From the cell containing the given text, extract its center point as (X, Y) coordinate. 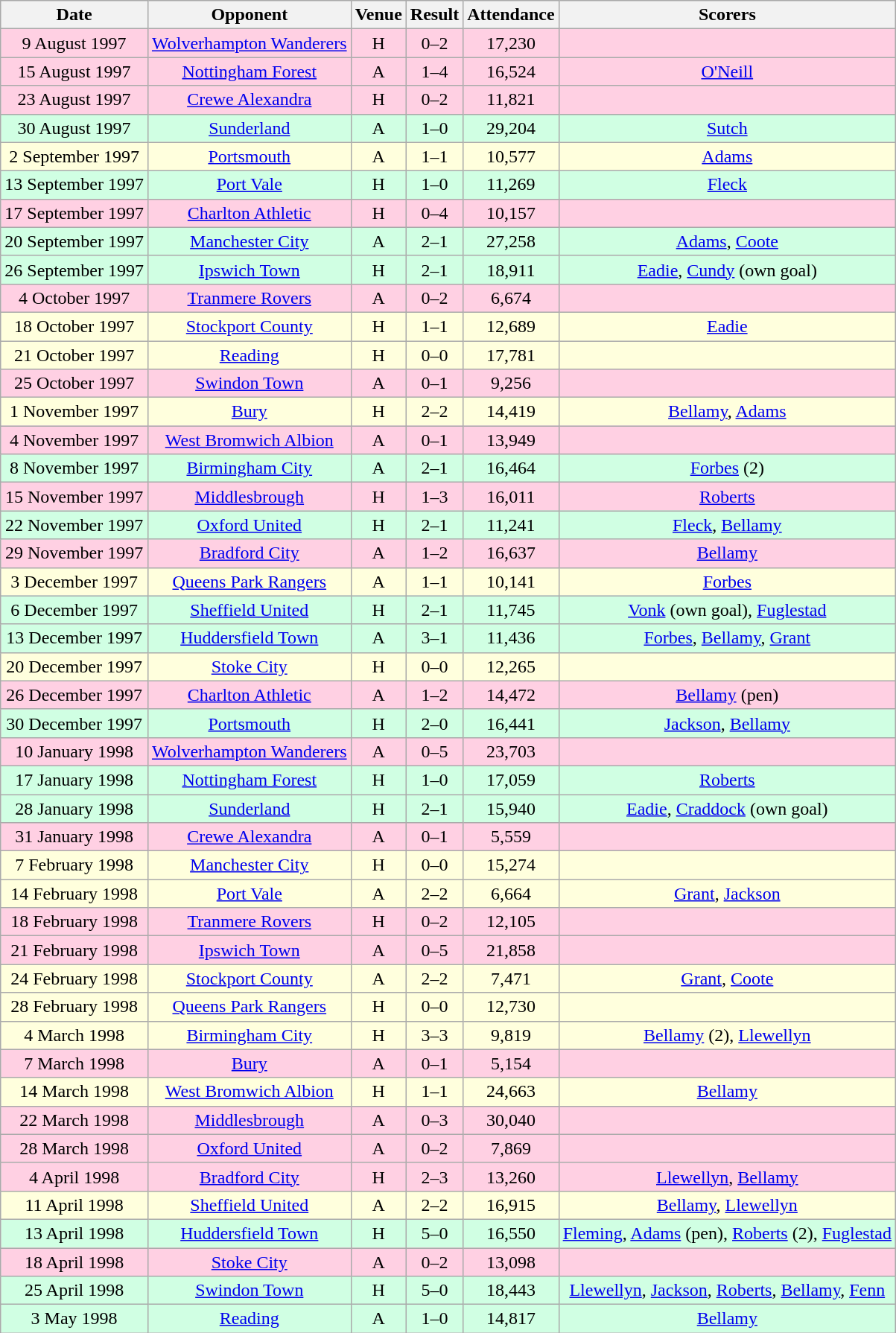
Sutch (727, 128)
30 December 1997 (74, 723)
Vonk (own goal), Fuglestad (727, 610)
Jackson, Bellamy (727, 723)
17,230 (511, 43)
5,559 (511, 837)
3–3 (434, 1035)
Llewellyn, Jackson, Roberts, Bellamy, Fenn (727, 1291)
14,472 (511, 695)
12,105 (511, 922)
0–3 (434, 1120)
17,059 (511, 780)
15 November 1997 (74, 497)
16,011 (511, 497)
6 December 1997 (74, 610)
8 November 1997 (74, 468)
Eadie, Cundy (own goal) (727, 270)
13 April 1998 (74, 1233)
10,141 (511, 582)
1 November 1997 (74, 412)
9 August 1997 (74, 43)
4 November 1997 (74, 440)
Scorers (727, 15)
12,689 (511, 326)
11 April 1998 (74, 1205)
Forbes (2) (727, 468)
1–4 (434, 71)
10,577 (511, 156)
4 April 1998 (74, 1177)
Fleming, Adams (pen), Roberts (2), Fuglestad (727, 1233)
12,730 (511, 1007)
4 October 1997 (74, 298)
21 October 1997 (74, 355)
28 February 1998 (74, 1007)
17 September 1997 (74, 213)
5,154 (511, 1063)
15,940 (511, 808)
24,663 (511, 1092)
15,274 (511, 865)
13 September 1997 (74, 185)
7,471 (511, 979)
20 September 1997 (74, 241)
Bellamy, Adams (727, 412)
Bellamy (2), Llewellyn (727, 1035)
30 August 1997 (74, 128)
21 February 1998 (74, 950)
O'Neill (727, 71)
Adams, Coote (727, 241)
11,241 (511, 525)
11,745 (511, 610)
16,637 (511, 553)
27,258 (511, 241)
7 February 1998 (74, 865)
29 November 1997 (74, 553)
Grant, Coote (727, 979)
18 February 1998 (74, 922)
28 January 1998 (74, 808)
18,911 (511, 270)
17,781 (511, 355)
Opponent (249, 15)
Result (434, 15)
17 January 1998 (74, 780)
9,256 (511, 384)
13,098 (511, 1262)
9,819 (511, 1035)
23 August 1997 (74, 100)
11,269 (511, 185)
Forbes (727, 582)
7,869 (511, 1148)
18,443 (511, 1291)
2–0 (434, 723)
28 March 1998 (74, 1148)
Bellamy, Llewellyn (727, 1205)
13 December 1997 (74, 638)
25 October 1997 (74, 384)
20 December 1997 (74, 666)
31 January 1998 (74, 837)
22 November 1997 (74, 525)
Eadie, Craddock (own goal) (727, 808)
6,674 (511, 298)
25 April 1998 (74, 1291)
Adams (727, 156)
16,550 (511, 1233)
12,265 (511, 666)
2–3 (434, 1177)
Venue (378, 15)
6,664 (511, 894)
Eadie (727, 326)
16,441 (511, 723)
21,858 (511, 950)
14 February 1998 (74, 894)
23,703 (511, 751)
16,915 (511, 1205)
13,260 (511, 1177)
24 February 1998 (74, 979)
3 December 1997 (74, 582)
Attendance (511, 15)
10,157 (511, 213)
14 March 1998 (74, 1092)
Grant, Jackson (727, 894)
Date (74, 15)
2 September 1997 (74, 156)
30,040 (511, 1120)
Forbes, Bellamy, Grant (727, 638)
10 January 1998 (74, 751)
11,821 (511, 100)
Llewellyn, Bellamy (727, 1177)
22 March 1998 (74, 1120)
1–3 (434, 497)
16,464 (511, 468)
7 March 1998 (74, 1063)
4 March 1998 (74, 1035)
29,204 (511, 128)
14,419 (511, 412)
Fleck, Bellamy (727, 525)
16,524 (511, 71)
18 October 1997 (74, 326)
Bellamy (pen) (727, 695)
3–1 (434, 638)
3 May 1998 (74, 1319)
0–4 (434, 213)
14,817 (511, 1319)
13,949 (511, 440)
15 August 1997 (74, 71)
11,436 (511, 638)
Fleck (727, 185)
26 December 1997 (74, 695)
26 September 1997 (74, 270)
18 April 1998 (74, 1262)
